Determine the (x, y) coordinate at the center of the cell enclosing the given text.  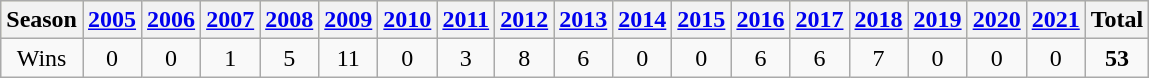
Wins (42, 58)
2018 (878, 20)
2015 (702, 20)
2016 (760, 20)
2012 (524, 20)
1 (230, 58)
2006 (172, 20)
2011 (466, 20)
2013 (584, 20)
2009 (348, 20)
2010 (408, 20)
11 (348, 58)
2007 (230, 20)
2019 (938, 20)
2017 (820, 20)
5 (290, 58)
53 (1117, 58)
7 (878, 58)
2005 (112, 20)
8 (524, 58)
Total (1117, 20)
3 (466, 58)
2021 (1056, 20)
2020 (996, 20)
2014 (642, 20)
Season (42, 20)
2008 (290, 20)
